Output the [X, Y] coordinate of the center of the cell containing the given text.  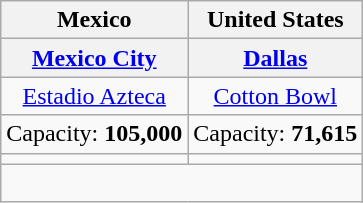
Capacity: 71,615 [276, 134]
Cotton Bowl [276, 96]
Dallas [276, 58]
United States [276, 20]
Capacity: 105,000 [94, 134]
Mexico [94, 20]
Estadio Azteca [94, 96]
Mexico City [94, 58]
